Output the [x, y] coordinate of the center of the cell containing the given text.  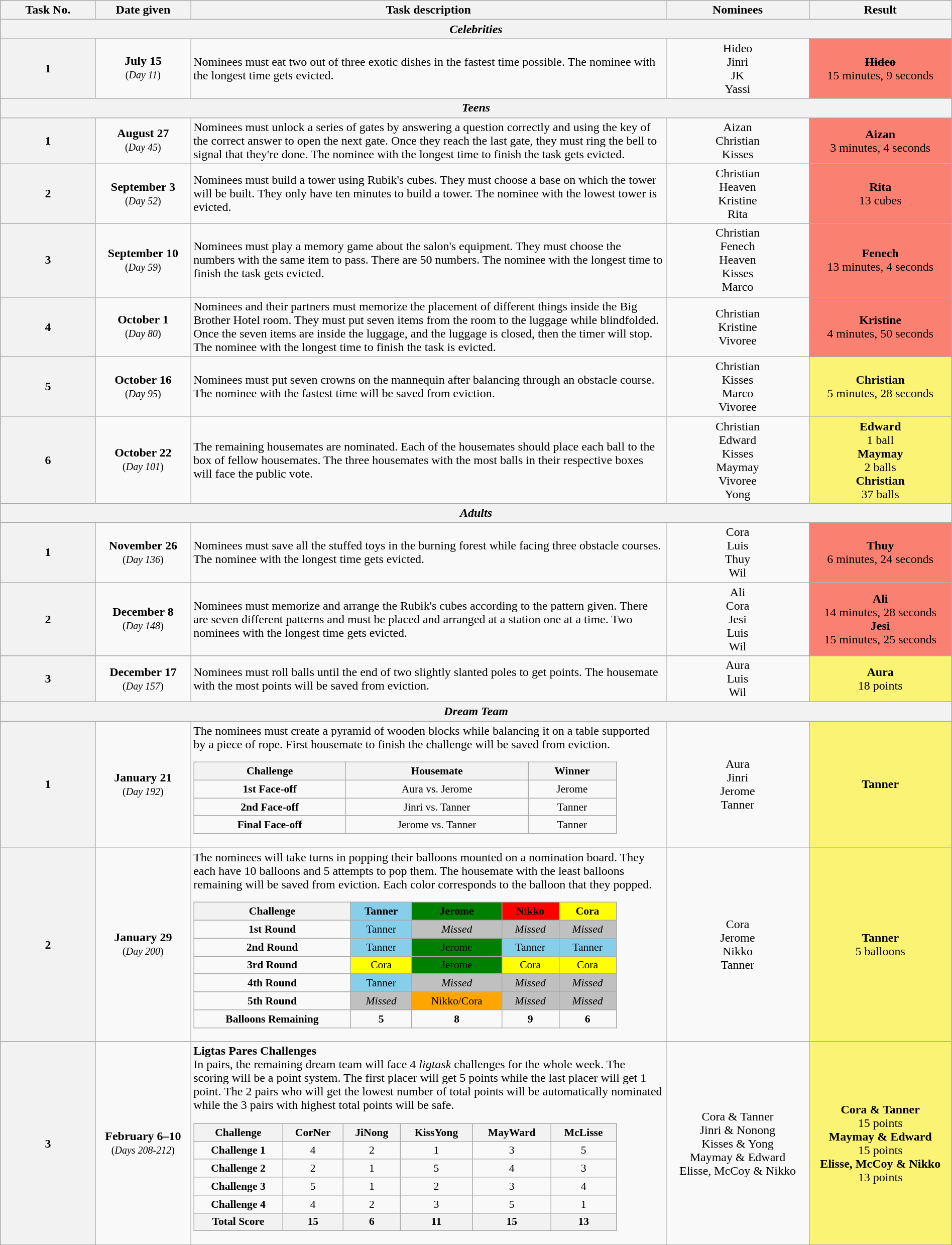
2nd Round [272, 947]
HideoJinriJKYassi [738, 68]
ChristianKristineVivoree [738, 326]
Nikko/Cora [457, 1001]
October 1(Day 80) [143, 326]
CorNer [313, 1133]
Winner [572, 771]
September 10(Day 59) [143, 260]
11 [436, 1222]
Rita13 cubes [880, 194]
November 26(Day 136) [143, 552]
Thuy6 minutes, 24 seconds [880, 552]
Aura vs. Jerome [437, 789]
Nominees must eat two out of three exotic dishes in the fastest time possible. The nominee with the longest time gets evicted. [429, 68]
Ali14 minutes, 28 secondsJesi15 minutes, 25 seconds [880, 619]
Aizan3 minutes, 4 seconds [880, 141]
Jerome vs. Tanner [437, 825]
October 22(Day 101) [143, 460]
MayWard [512, 1133]
Fenech13 minutes, 4 seconds [880, 260]
4th Round [272, 983]
Housemate [437, 771]
Teens [476, 108]
Cora & TannerJinri & NonongKisses & YongMaymay & EdwardElisse, McCoy & Nikko [738, 1143]
July 15(Day 11) [143, 68]
October 16(Day 95) [143, 387]
Aura18 points [880, 679]
Date given [143, 10]
Nominees [738, 10]
ChristianEdwardKissesMaymayVivoreeYong [738, 460]
JiNong [372, 1133]
Jinri vs. Tanner [437, 807]
January 21(Day 192) [143, 784]
Challenge 2 [238, 1168]
August 27(Day 45) [143, 141]
Nominees must save all the stuffed toys in the burning forest while facing three obstacle courses. The nominee with the longest time gets evicted. [429, 552]
Cora & Tanner15 pointsMaymay & Edward15 pointsElisse, McCoy & Nikko 13 points [880, 1143]
8 [457, 1019]
Christian5 minutes, 28 seconds [880, 387]
Challenge 1 [238, 1151]
ChristianHeavenKristineRita [738, 194]
September 3(Day 52) [143, 194]
Challenge 4 [238, 1204]
5th Round [272, 1001]
2nd Face-off [270, 807]
Final Face-off [270, 825]
Nominees must roll balls until the end of two slightly slanted poles to get points. The housemate with the most points will be saved from eviction. [429, 679]
AliCoraJesiLuisWil [738, 619]
1st Round [272, 929]
Celebrities [476, 29]
Tanner5 balloons [880, 945]
Task No. [48, 10]
Balloons Remaining [272, 1019]
Result [880, 10]
AuraJinriJeromeTanner [738, 784]
ChristianFenechHeavenKissesMarco [738, 260]
AuraLuisWil [738, 679]
CoraLuisThuyWil [738, 552]
Dream Team [476, 712]
Edward1 ballMaymay2 ballsChristian37 balls [880, 460]
9 [530, 1019]
February 6–10(Days 208-212) [143, 1143]
December 8(Day 148) [143, 619]
13 [583, 1222]
1st Face-off [270, 789]
Hideo15 minutes, 9 seconds [880, 68]
Total Score [238, 1222]
ChristianKissesMarcoVivoree [738, 387]
January 29(Day 200) [143, 945]
Challenge 3 [238, 1186]
Adults [476, 513]
3rd Round [272, 965]
KissYong [436, 1133]
Kristine4 minutes, 50 seconds [880, 326]
CoraJeromeNikkoTanner [738, 945]
AizanChristianKisses [738, 141]
December 17(Day 157) [143, 679]
Task description [429, 10]
McLisse [583, 1133]
Nikko [530, 912]
